Capture the cell that displays the provided text and extract its (x, y) central coordinate. 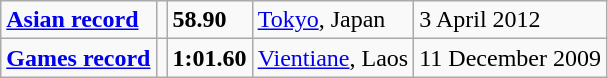
3 April 2012 (510, 20)
1:01.60 (210, 58)
11 December 2009 (510, 58)
Vientiane, Laos (333, 58)
Tokyo, Japan (333, 20)
Games record (78, 58)
58.90 (210, 20)
Asian record (78, 20)
